Scan for the cell matching the given text and deliver its (x, y) coordinate at center. 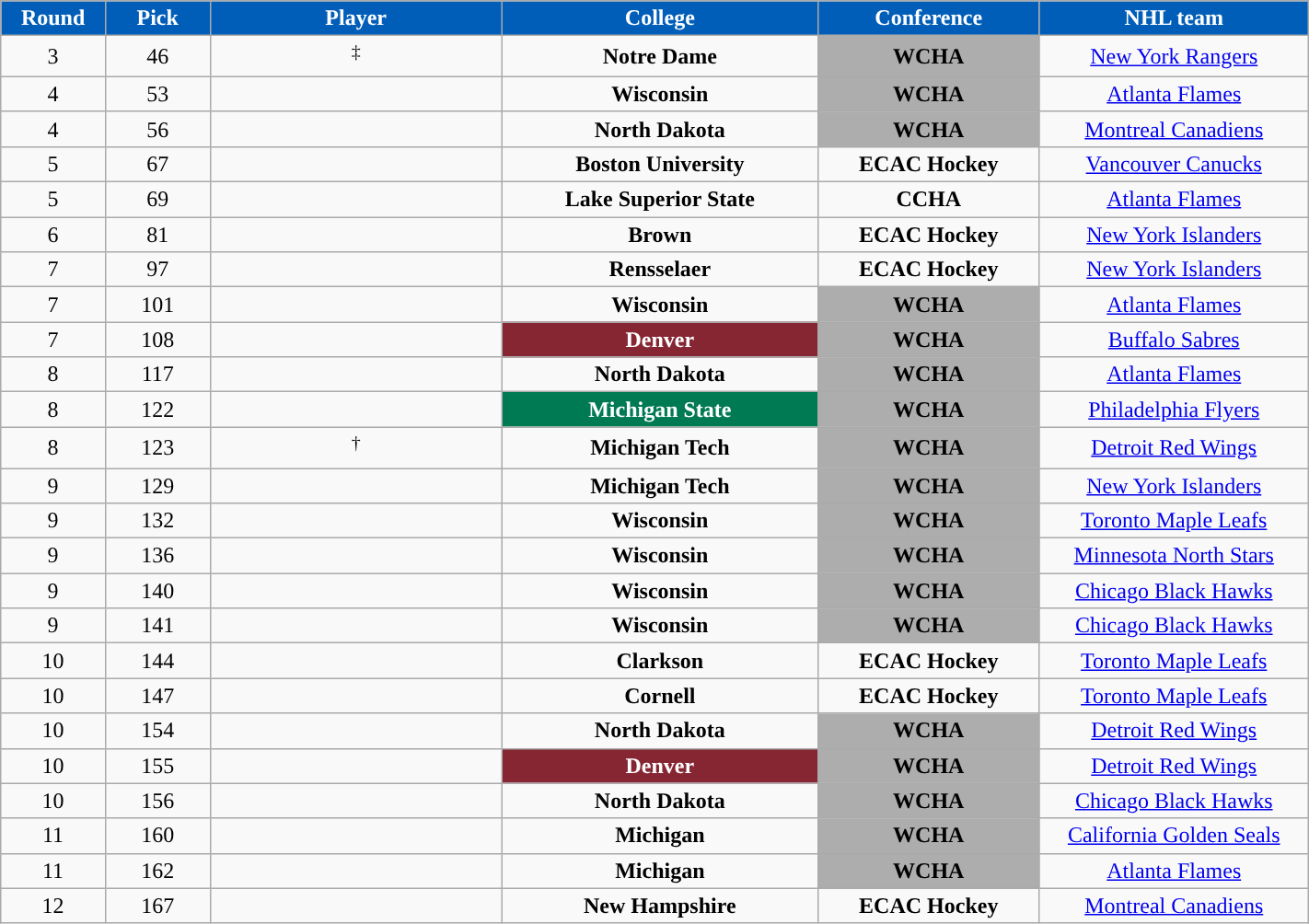
155 (157, 766)
NHL team (1174, 18)
162 (157, 871)
Buffalo Sabres (1174, 340)
160 (157, 836)
140 (157, 591)
69 (157, 200)
Boston University (659, 164)
108 (157, 340)
Conference (928, 18)
Brown (659, 235)
129 (157, 486)
New York Rangers (1174, 57)
Rensselaer (659, 270)
Player (355, 18)
Round (53, 18)
122 (157, 410)
Notre Dame (659, 57)
56 (157, 129)
CCHA (928, 200)
3 (53, 57)
Clarkson (659, 661)
144 (157, 661)
156 (157, 801)
46 (157, 57)
Cornell (659, 696)
141 (157, 626)
167 (157, 906)
‡ (355, 57)
123 (157, 447)
132 (157, 521)
136 (157, 556)
154 (157, 731)
New Hampshire (659, 906)
† (355, 447)
147 (157, 696)
6 (53, 235)
Michigan State (659, 410)
81 (157, 235)
67 (157, 164)
Vancouver Canucks (1174, 164)
12 (53, 906)
Pick (157, 18)
Philadelphia Flyers (1174, 410)
53 (157, 94)
101 (157, 305)
College (659, 18)
Minnesota North Stars (1174, 556)
97 (157, 270)
Lake Superior State (659, 200)
117 (157, 375)
California Golden Seals (1174, 836)
